Locate the cell with the specified text and output its (x, y) center coordinate. 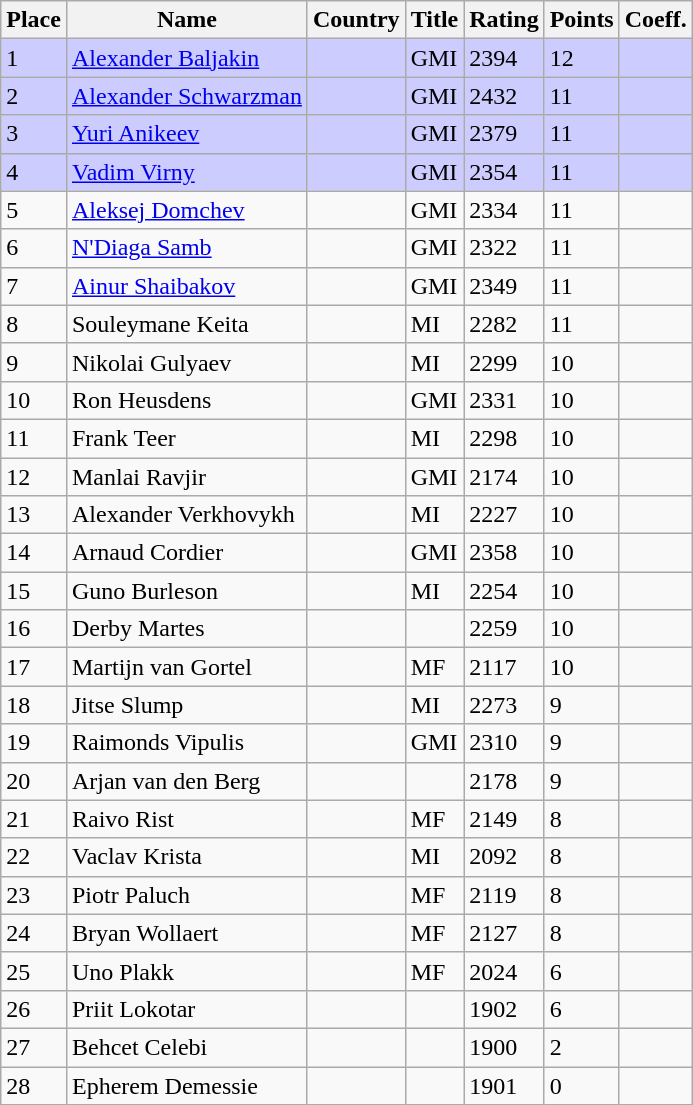
Points (582, 20)
23 (34, 895)
26 (34, 1009)
N'Diaga Samb (186, 248)
2117 (504, 667)
0 (582, 1085)
Priit Lokotar (186, 1009)
Manlai Ravjir (186, 477)
Title (434, 20)
Country (356, 20)
Arjan van den Berg (186, 781)
Vaclav Krista (186, 857)
Ainur Shaibakov (186, 286)
15 (34, 591)
1 (34, 58)
Alexander Baljakin (186, 58)
Name (186, 20)
2254 (504, 591)
25 (34, 971)
19 (34, 743)
Jitse Slump (186, 705)
2358 (504, 553)
4 (34, 172)
1902 (504, 1009)
14 (34, 553)
20 (34, 781)
Guno Burleson (186, 591)
2432 (504, 96)
22 (34, 857)
Raimonds Vipulis (186, 743)
2092 (504, 857)
Souleymane Keita (186, 324)
Aleksej Domchev (186, 210)
2227 (504, 515)
1900 (504, 1047)
2298 (504, 438)
2119 (504, 895)
7 (34, 286)
5 (34, 210)
21 (34, 819)
2178 (504, 781)
2259 (504, 629)
16 (34, 629)
Alexander Schwarzman (186, 96)
2149 (504, 819)
Martijn van Gortel (186, 667)
Frank Teer (186, 438)
Raivo Rist (186, 819)
2334 (504, 210)
Bryan Wollaert (186, 933)
2024 (504, 971)
2273 (504, 705)
2174 (504, 477)
17 (34, 667)
Ron Heusdens (186, 400)
2282 (504, 324)
Rating (504, 20)
28 (34, 1085)
2379 (504, 134)
2127 (504, 933)
Coeff. (656, 20)
Alexander Verkhovykh (186, 515)
Arnaud Cordier (186, 553)
2354 (504, 172)
2310 (504, 743)
Uno Plakk (186, 971)
2322 (504, 248)
3 (34, 134)
2331 (504, 400)
1901 (504, 1085)
Nikolai Gulyaev (186, 362)
24 (34, 933)
2349 (504, 286)
Vadim Virny (186, 172)
Epherem Demessie (186, 1085)
18 (34, 705)
2299 (504, 362)
Behcet Celebi (186, 1047)
Piotr Paluch (186, 895)
13 (34, 515)
27 (34, 1047)
2394 (504, 58)
Derby Martes (186, 629)
Yuri Anikeev (186, 134)
Place (34, 20)
